Detect which cell encompasses the target text, then output its (X, Y) center coordinate. 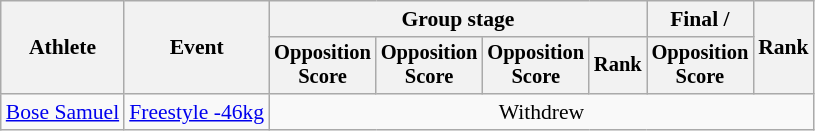
Event (196, 48)
Freestyle -46kg (196, 112)
Final / (700, 19)
Group stage (458, 19)
Bose Samuel (62, 112)
Withdrew (541, 112)
Athlete (62, 48)
